Scan for the cell matching the given text and deliver its (X, Y) coordinate at center. 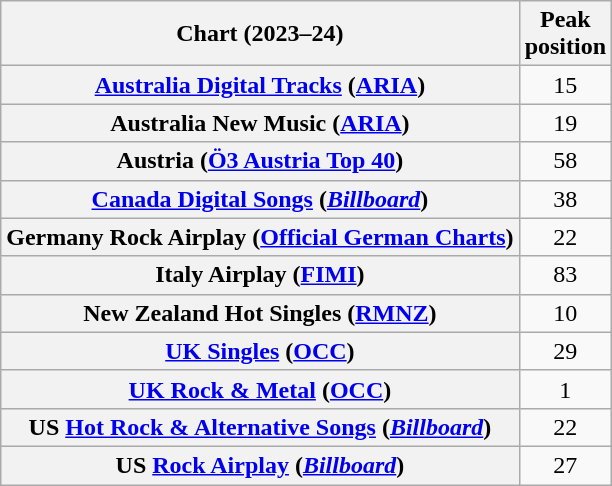
US Hot Rock & Alternative Songs (Billboard) (260, 427)
27 (565, 465)
Canada Digital Songs (Billboard) (260, 199)
Italy Airplay (FIMI) (260, 275)
New Zealand Hot Singles (RMNZ) (260, 313)
Peakposition (565, 34)
US Rock Airplay (Billboard) (260, 465)
Chart (2023–24) (260, 34)
19 (565, 123)
Australia Digital Tracks (ARIA) (260, 85)
Germany Rock Airplay (Official German Charts) (260, 237)
Australia New Music (ARIA) (260, 123)
1 (565, 389)
UK Rock & Metal (OCC) (260, 389)
UK Singles (OCC) (260, 351)
29 (565, 351)
10 (565, 313)
15 (565, 85)
58 (565, 161)
Austria (Ö3 Austria Top 40) (260, 161)
38 (565, 199)
83 (565, 275)
